Determine the (X, Y) coordinate at the center of the cell enclosing the given text.  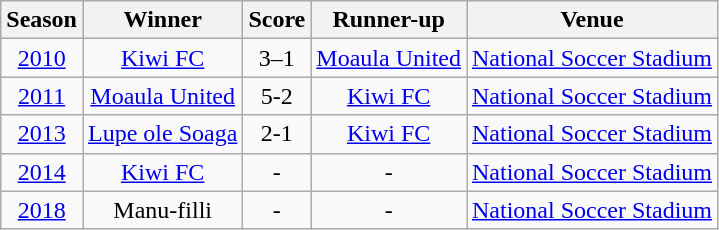
Score (277, 20)
2018 (42, 210)
2013 (42, 134)
2010 (42, 58)
3–1 (277, 58)
Season (42, 20)
Venue (592, 20)
Winner (162, 20)
2-1 (277, 134)
Manu-filli (162, 210)
Lupe ole Soaga (162, 134)
Runner-up (389, 20)
2011 (42, 96)
2014 (42, 172)
5-2 (277, 96)
